Search for the cell housing the specified text and yield its [x, y] center coordinate. 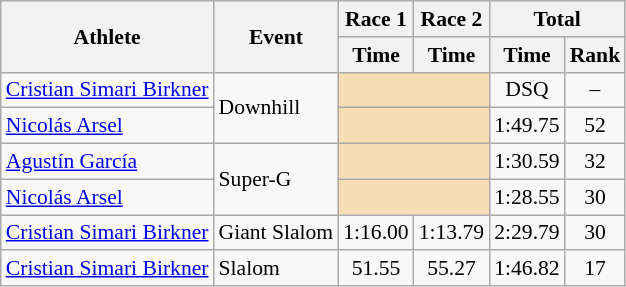
1:46.82 [526, 269]
Athlete [108, 36]
Total [557, 19]
1:13.79 [452, 233]
52 [596, 126]
Race 2 [452, 19]
17 [596, 269]
1:28.55 [526, 197]
2:29.79 [526, 233]
– [596, 90]
1:16.00 [376, 233]
1:30.59 [526, 162]
Agustín García [108, 162]
32 [596, 162]
1:49.75 [526, 126]
Event [276, 36]
Slalom [276, 269]
Rank [596, 55]
55.27 [452, 269]
DSQ [526, 90]
Giant Slalom [276, 233]
51.55 [376, 269]
Downhill [276, 108]
Race 1 [376, 19]
Super-G [276, 180]
